Output the (X, Y) coordinate of the center of the cell containing the given text.  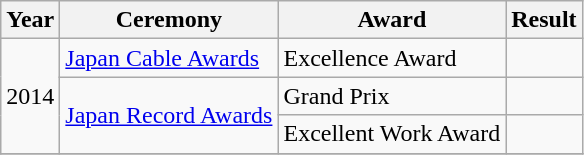
Year (30, 20)
Award (392, 20)
Result (544, 20)
2014 (30, 96)
Grand Prix (392, 96)
Japan Record Awards (169, 115)
Excellent Work Award (392, 134)
Excellence Award (392, 58)
Japan Cable Awards (169, 58)
Ceremony (169, 20)
